Return the (x, y) coordinate for the center point of the cell that contains the specified text.  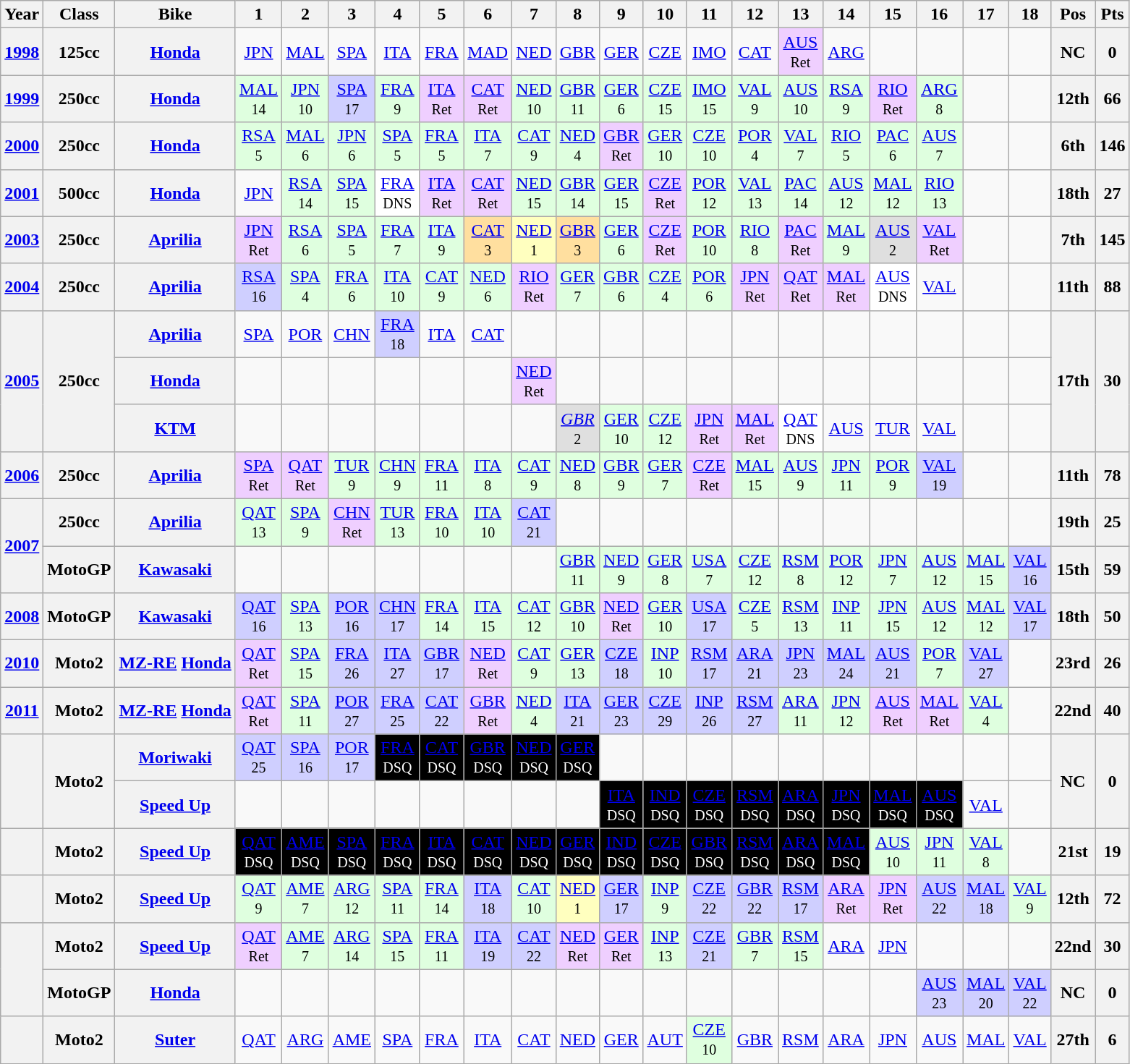
9 (621, 14)
POR4 (755, 146)
Class (80, 14)
USA17 (709, 616)
2000 (22, 146)
AMEDSQ (305, 852)
JPN12 (846, 710)
FRA10 (441, 522)
2 (305, 14)
1999 (22, 98)
23rd (1073, 664)
2006 (22, 474)
FRA5 (441, 146)
ARG14 (352, 946)
1 (258, 14)
VAL27 (986, 664)
USA7 (709, 569)
FRA6 (352, 286)
Pos (1073, 14)
QAT13 (258, 522)
CHN9 (398, 474)
AUS21 (893, 664)
VAL13 (755, 192)
AUS22 (939, 898)
ARG8 (939, 98)
GBR17 (441, 664)
Moriwaki (175, 758)
VAL4 (986, 710)
7 (534, 14)
JPN15 (893, 616)
CZE22 (709, 898)
QAT (258, 1040)
AUS23 (939, 992)
MAL6 (305, 146)
FRA25 (398, 710)
POR16 (352, 616)
RSM27 (755, 710)
QAT16 (258, 616)
RIO13 (939, 192)
27 (1113, 192)
POR (305, 334)
CZE18 (621, 664)
INP10 (665, 664)
16 (939, 14)
88 (1113, 286)
INP9 (665, 898)
17th (1073, 380)
17 (986, 14)
15th (1073, 569)
GER23 (621, 710)
18 (1030, 14)
VAL7 (801, 146)
2011 (22, 710)
PACRet (801, 240)
SPA16 (305, 758)
2001 (22, 192)
78 (1113, 474)
19 (1113, 852)
72 (1113, 898)
POR17 (352, 758)
POR9 (893, 474)
CZE4 (665, 286)
NED10 (534, 98)
AUSDSQ (939, 804)
JPN23 (801, 664)
NED8 (577, 474)
SPA4 (305, 286)
MAL14 (258, 98)
INP13 (665, 946)
27th (1073, 1040)
15 (893, 14)
40 (1113, 710)
59 (1113, 569)
CAT21 (534, 522)
POR10 (709, 240)
GBR6 (621, 286)
2003 (22, 240)
GBR10 (577, 616)
GBR3 (577, 240)
146 (1113, 146)
Pts (1113, 14)
Suter (175, 1040)
IMO15 (709, 98)
6th (1073, 146)
VAL22 (1030, 992)
GBR22 (755, 898)
Year (22, 14)
RSM8 (801, 569)
POR7 (939, 664)
CHN17 (398, 616)
ITA9 (441, 240)
RSA16 (258, 286)
INP11 (846, 616)
RSA14 (305, 192)
FRA9 (398, 98)
ITA18 (488, 898)
CZE (665, 52)
INP26 (709, 710)
SPA13 (305, 616)
ITA21 (577, 710)
SPARet (258, 474)
500cc (80, 192)
ITA15 (488, 616)
ARA11 (801, 710)
AUS2 (893, 240)
CZE21 (709, 946)
MAL24 (846, 664)
12 (755, 14)
CHN (352, 334)
RIO5 (846, 146)
8 (577, 14)
ITA27 (398, 664)
ITA7 (488, 146)
11 (709, 14)
JPN7 (893, 569)
FRA18 (398, 334)
25 (1113, 522)
VALRet (939, 240)
1998 (22, 52)
NED9 (621, 569)
POR27 (352, 710)
VAL16 (1030, 569)
GBR7 (755, 946)
QAT9 (258, 898)
JPN10 (305, 98)
2007 (22, 545)
CZE15 (665, 98)
2010 (22, 664)
RIO8 (755, 240)
7th (1073, 240)
10 (665, 14)
NED6 (488, 286)
VAL19 (939, 474)
26 (1113, 664)
JPNDSQ (846, 804)
FRA7 (398, 240)
2004 (22, 286)
PAC6 (893, 146)
SPA17 (352, 98)
50 (1113, 616)
QAT25 (258, 758)
POR6 (709, 286)
TUR13 (398, 522)
SPADSQ (352, 852)
19th (1073, 522)
TUR (893, 428)
AUS9 (801, 474)
5 (441, 14)
FRADNS (398, 192)
145 (1113, 240)
ITA8 (488, 474)
FRA26 (352, 664)
GER17 (621, 898)
66 (1113, 98)
AME (352, 1040)
3 (352, 14)
RSM13 (801, 616)
Bike (175, 14)
CHNRet (352, 522)
4 (398, 14)
2008 (22, 616)
21st (1073, 852)
QATDNS (801, 428)
CAT3 (488, 240)
GERRet (621, 946)
ARARet (846, 898)
GER8 (665, 569)
PAC14 (801, 192)
CAT10 (534, 898)
RSA9 (846, 98)
MAL18 (986, 898)
AUT (665, 1040)
GBR2 (577, 428)
MAL9 (846, 240)
VAL8 (986, 852)
MAD (488, 52)
GBR9 (621, 474)
RSM (801, 1040)
ARG12 (352, 898)
AUSDNS (893, 286)
GBR14 (577, 192)
CZE5 (755, 616)
TUR9 (352, 474)
13 (801, 14)
2005 (22, 380)
RSM15 (801, 946)
VAL17 (1030, 616)
NED15 (534, 192)
RSA5 (258, 146)
SPA9 (305, 522)
CZE29 (665, 710)
KTM (175, 428)
GER15 (621, 192)
QATDSQ (258, 852)
MAL20 (986, 992)
CAT12 (534, 616)
ITA19 (488, 946)
AUS7 (939, 146)
IMO (709, 52)
GER13 (577, 664)
JPN6 (352, 146)
RSA6 (305, 240)
14 (846, 14)
125cc (80, 52)
ARA21 (755, 664)
